For the text-containing cell, return its midpoint in [x, y] coordinate format. 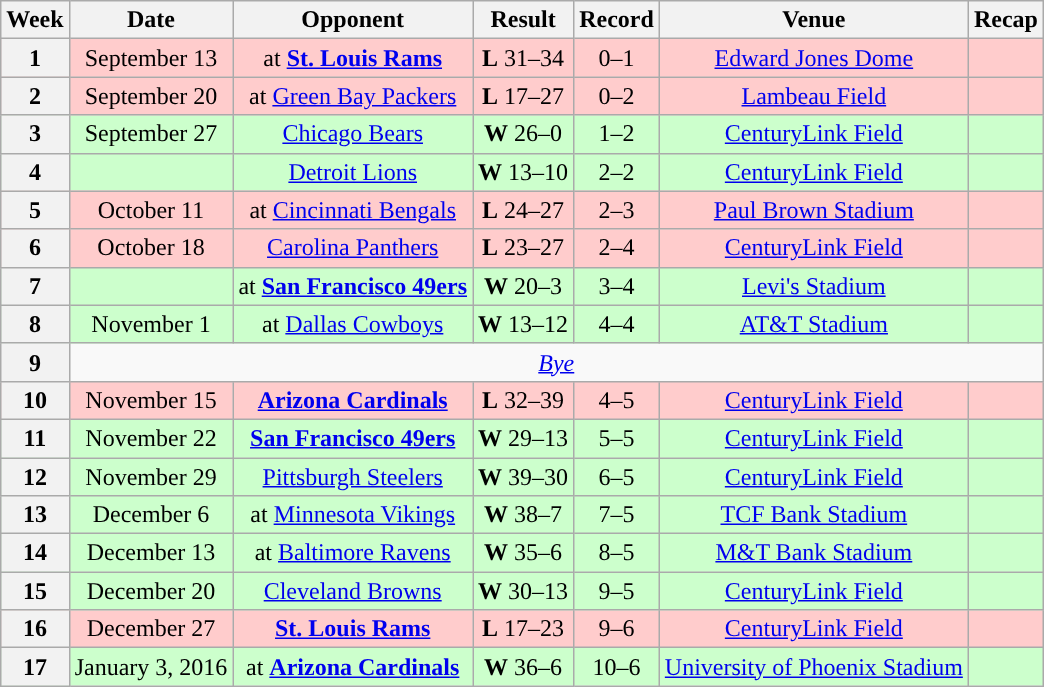
November 29 [151, 477]
0–1 [617, 58]
9 [35, 362]
Arizona Cardinals [353, 400]
10–6 [617, 667]
L 17–27 [524, 96]
November 15 [151, 400]
L 32–39 [524, 400]
at Minnesota Vikings [353, 515]
Paul Brown Stadium [814, 210]
November 22 [151, 438]
L 24–27 [524, 210]
December 20 [151, 591]
Result [524, 20]
at Dallas Cowboys [353, 324]
2–4 [617, 248]
Levi's Stadium [814, 286]
at Arizona Cardinals [353, 667]
2–3 [617, 210]
January 3, 2016 [151, 667]
4–5 [617, 400]
17 [35, 667]
St. Louis Rams [353, 629]
TCF Bank Stadium [814, 515]
Bye [556, 362]
W 36–6 [524, 667]
at San Francisco 49ers [353, 286]
Detroit Lions [353, 172]
15 [35, 591]
5 [35, 210]
11 [35, 438]
12 [35, 477]
November 1 [151, 324]
6–5 [617, 477]
9–5 [617, 591]
13 [35, 515]
San Francisco 49ers [353, 438]
W 30–13 [524, 591]
at Baltimore Ravens [353, 553]
L 31–34 [524, 58]
7–5 [617, 515]
Opponent [353, 20]
1–2 [617, 134]
Edward Jones Dome [814, 58]
L 23–27 [524, 248]
1 [35, 58]
7 [35, 286]
4 [35, 172]
AT&T Stadium [814, 324]
8–5 [617, 553]
Week [35, 20]
W 38–7 [524, 515]
Cleveland Browns [353, 591]
December 13 [151, 553]
9–6 [617, 629]
at Green Bay Packers [353, 96]
W 20–3 [524, 286]
W 13–12 [524, 324]
Pittsburgh Steelers [353, 477]
5–5 [617, 438]
6 [35, 248]
October 18 [151, 248]
Chicago Bears [353, 134]
14 [35, 553]
Carolina Panthers [353, 248]
Recap [1006, 20]
10 [35, 400]
University of Phoenix Stadium [814, 667]
Date [151, 20]
2–2 [617, 172]
Lambeau Field [814, 96]
W 39–30 [524, 477]
3–4 [617, 286]
October 11 [151, 210]
0–2 [617, 96]
16 [35, 629]
3 [35, 134]
W 13–10 [524, 172]
September 20 [151, 96]
W 35–6 [524, 553]
L 17–23 [524, 629]
December 6 [151, 515]
December 27 [151, 629]
8 [35, 324]
W 26–0 [524, 134]
W 29–13 [524, 438]
Record [617, 20]
at St. Louis Rams [353, 58]
4–4 [617, 324]
September 27 [151, 134]
2 [35, 96]
Venue [814, 20]
September 13 [151, 58]
M&T Bank Stadium [814, 553]
at Cincinnati Bengals [353, 210]
